From the cell containing the given text, extract its center point as [X, Y] coordinate. 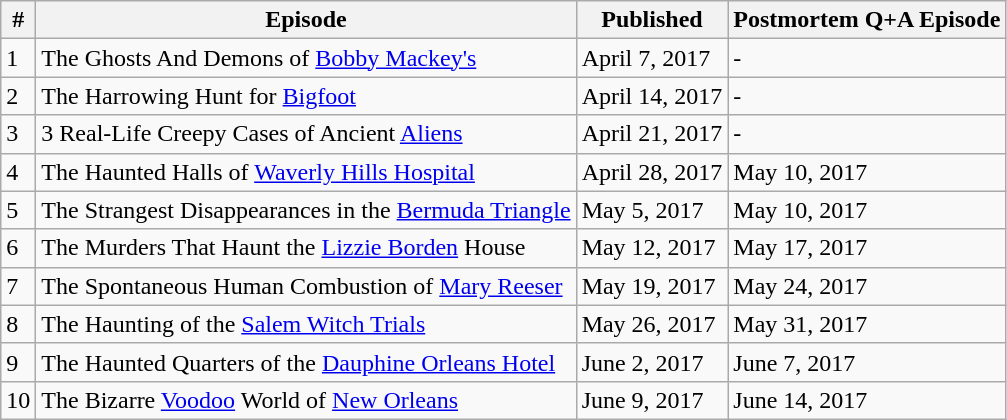
# [18, 20]
May 12, 2017 [652, 248]
June 9, 2017 [652, 400]
June 7, 2017 [867, 362]
9 [18, 362]
The Ghosts And Demons of Bobby Mackey's [306, 58]
May 24, 2017 [867, 286]
June 2, 2017 [652, 362]
4 [18, 172]
8 [18, 324]
April 14, 2017 [652, 96]
Published [652, 20]
7 [18, 286]
The Harrowing Hunt for Bigfoot [306, 96]
The Strangest Disappearances in the Bermuda Triangle [306, 210]
10 [18, 400]
3 [18, 134]
6 [18, 248]
The Bizarre Voodoo World of New Orleans [306, 400]
5 [18, 210]
Episode [306, 20]
Postmortem Q+A Episode [867, 20]
May 31, 2017 [867, 324]
The Haunted Quarters of the Dauphine Orleans Hotel [306, 362]
3 Real-Life Creepy Cases of Ancient Aliens [306, 134]
The Murders That Haunt the Lizzie Borden House [306, 248]
The Spontaneous Human Combustion of Mary Reeser [306, 286]
May 5, 2017 [652, 210]
April 28, 2017 [652, 172]
The Haunted Halls of Waverly Hills Hospital [306, 172]
May 19, 2017 [652, 286]
April 21, 2017 [652, 134]
May 17, 2017 [867, 248]
The Haunting of the Salem Witch Trials [306, 324]
1 [18, 58]
April 7, 2017 [652, 58]
May 26, 2017 [652, 324]
2 [18, 96]
June 14, 2017 [867, 400]
